From the cell containing the given text, extract its center point as [X, Y] coordinate. 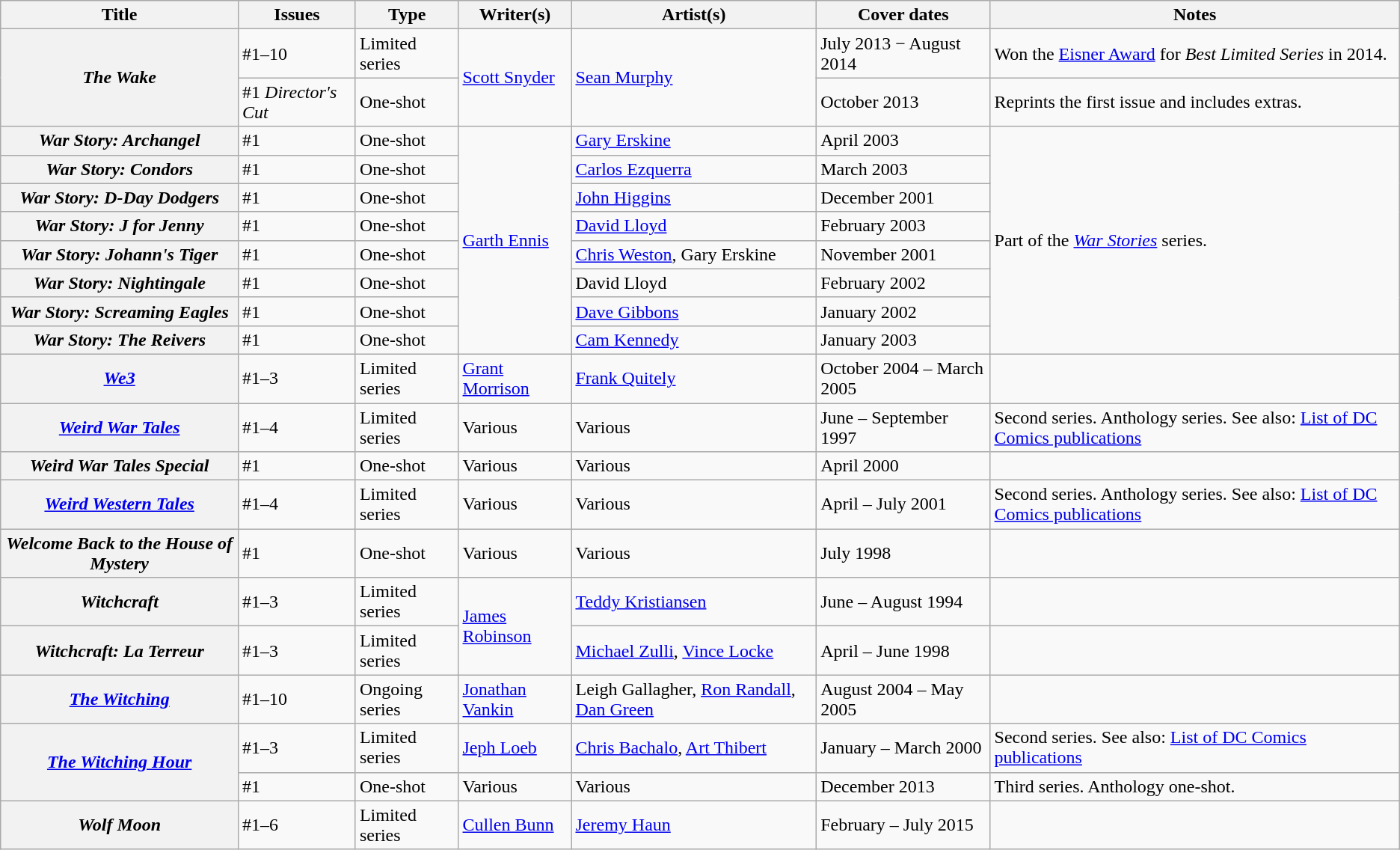
March 2003 [903, 169]
December 2001 [903, 198]
Gary Erskine [694, 141]
April – June 1998 [903, 651]
October 2004 – March 2005 [903, 379]
Artist(s) [694, 15]
#1–6 [298, 825]
Welcome Back to the House of Mystery [120, 554]
November 2001 [903, 254]
War Story: J for Jenny [120, 226]
Scott Snyder [515, 78]
June – September 1997 [903, 426]
James Robinson [515, 626]
Michael Zulli, Vince Locke [694, 651]
War Story: Archangel [120, 141]
January 2002 [903, 311]
War Story: Screaming Eagles [120, 311]
Issues [298, 15]
February 2003 [903, 226]
The Witching [120, 699]
Won the Eisner Award for Best Limited Series in 2014. [1195, 54]
Type [407, 15]
Dave Gibbons [694, 311]
Witchcraft [120, 602]
Carlos Ezquerra [694, 169]
October 2013 [903, 102]
Jonathan Vankin [515, 699]
We3 [120, 379]
Wolf Moon [120, 825]
Writer(s) [515, 15]
War Story: D-Day Dodgers [120, 198]
Jeremy Haun [694, 825]
Part of the War Stories series. [1195, 240]
The Wake [120, 78]
Weird War Tales Special [120, 466]
December 2013 [903, 786]
Chris Bachalo, Art Thibert [694, 748]
Cullen Bunn [515, 825]
Reprints the first issue and includes extras. [1195, 102]
Jeph Loeb [515, 748]
January 2003 [903, 340]
Second series. See also: List of DC Comics publications [1195, 748]
The Witching Hour [120, 762]
War Story: Nightingale [120, 283]
July 2013 − August 2014 [903, 54]
#1 Director's Cut [298, 102]
Teddy Kristiansen [694, 602]
War Story: Condors [120, 169]
July 1998 [903, 554]
Ongoing series [407, 699]
Witchcraft: La Terreur [120, 651]
Frank Quitely [694, 379]
War Story: The Reivers [120, 340]
Third series. Anthology one-shot. [1195, 786]
Grant Morrison [515, 379]
Weird War Tales [120, 426]
John Higgins [694, 198]
Leigh Gallagher, Ron Randall, Dan Green [694, 699]
February 2002 [903, 283]
February – July 2015 [903, 825]
War Story: Johann's Tiger [120, 254]
Sean Murphy [694, 78]
Title [120, 15]
April – July 2001 [903, 504]
Cam Kennedy [694, 340]
Notes [1195, 15]
Chris Weston, Gary Erskine [694, 254]
August 2004 – May 2005 [903, 699]
Garth Ennis [515, 240]
June – August 1994 [903, 602]
April 2003 [903, 141]
Weird Western Tales [120, 504]
Cover dates [903, 15]
April 2000 [903, 466]
January – March 2000 [903, 748]
